Extract the (x, y) coordinate from the center of the cell holding the provided text.  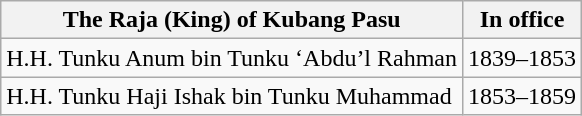
The Raja (King) of Kubang Pasu (232, 20)
H.H. Tunku Anum bin Tunku ‘Abdu’l Rahman (232, 58)
In office (522, 20)
1853–1859 (522, 96)
1839–1853 (522, 58)
H.H. Tunku Haji Ishak bin Tunku Muhammad (232, 96)
